Determine the (X, Y) coordinate at the center of the cell enclosing the given text.  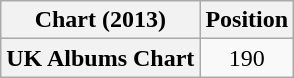
Chart (2013) (100, 20)
190 (247, 58)
Position (247, 20)
UK Albums Chart (100, 58)
